Locate the cell with the specified text and output its (X, Y) center coordinate. 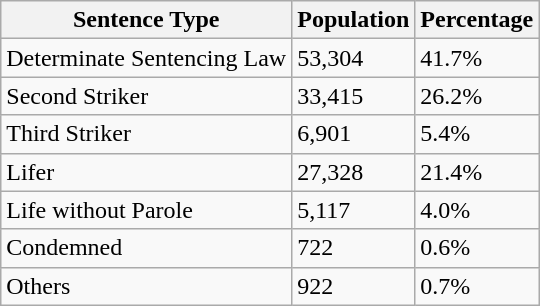
33,415 (354, 96)
Second Striker (146, 96)
53,304 (354, 58)
21.4% (477, 172)
722 (354, 248)
Third Striker (146, 134)
26.2% (477, 96)
5,117 (354, 210)
0.6% (477, 248)
Lifer (146, 172)
5.4% (477, 134)
Population (354, 20)
Percentage (477, 20)
922 (354, 286)
Sentence Type (146, 20)
Others (146, 286)
0.7% (477, 286)
Life without Parole (146, 210)
Determinate Sentencing Law (146, 58)
4.0% (477, 210)
Condemned (146, 248)
41.7% (477, 58)
6,901 (354, 134)
27,328 (354, 172)
